Return the [X, Y] coordinate for the center point of the cell that contains the specified text.  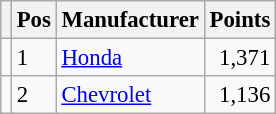
Honda [130, 58]
Points [240, 20]
Manufacturer [130, 20]
Pos [34, 20]
2 [34, 95]
1,136 [240, 95]
1 [34, 58]
Chevrolet [130, 95]
1,371 [240, 58]
